Output the (X, Y) coordinate of the center of the cell containing the given text.  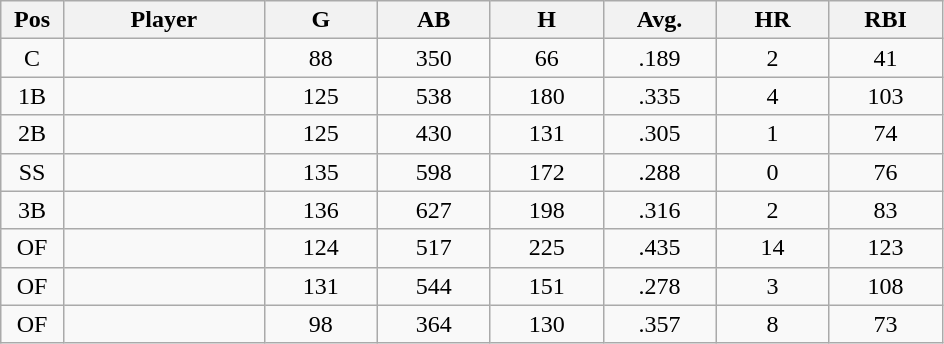
225 (546, 248)
517 (434, 248)
136 (320, 210)
430 (434, 134)
.316 (660, 210)
H (546, 20)
180 (546, 96)
135 (320, 172)
130 (546, 324)
RBI (886, 20)
2B (32, 134)
.189 (660, 58)
Pos (32, 20)
0 (772, 172)
1B (32, 96)
538 (434, 96)
350 (434, 58)
88 (320, 58)
598 (434, 172)
AB (434, 20)
627 (434, 210)
4 (772, 96)
123 (886, 248)
76 (886, 172)
198 (546, 210)
172 (546, 172)
544 (434, 286)
.335 (660, 96)
3 (772, 286)
124 (320, 248)
66 (546, 58)
98 (320, 324)
Avg. (660, 20)
G (320, 20)
.357 (660, 324)
108 (886, 286)
.305 (660, 134)
74 (886, 134)
.435 (660, 248)
3B (32, 210)
.288 (660, 172)
364 (434, 324)
C (32, 58)
Player (164, 20)
HR (772, 20)
151 (546, 286)
8 (772, 324)
41 (886, 58)
103 (886, 96)
14 (772, 248)
SS (32, 172)
1 (772, 134)
73 (886, 324)
.278 (660, 286)
83 (886, 210)
